Return [X, Y] of the center of cell containing provided text 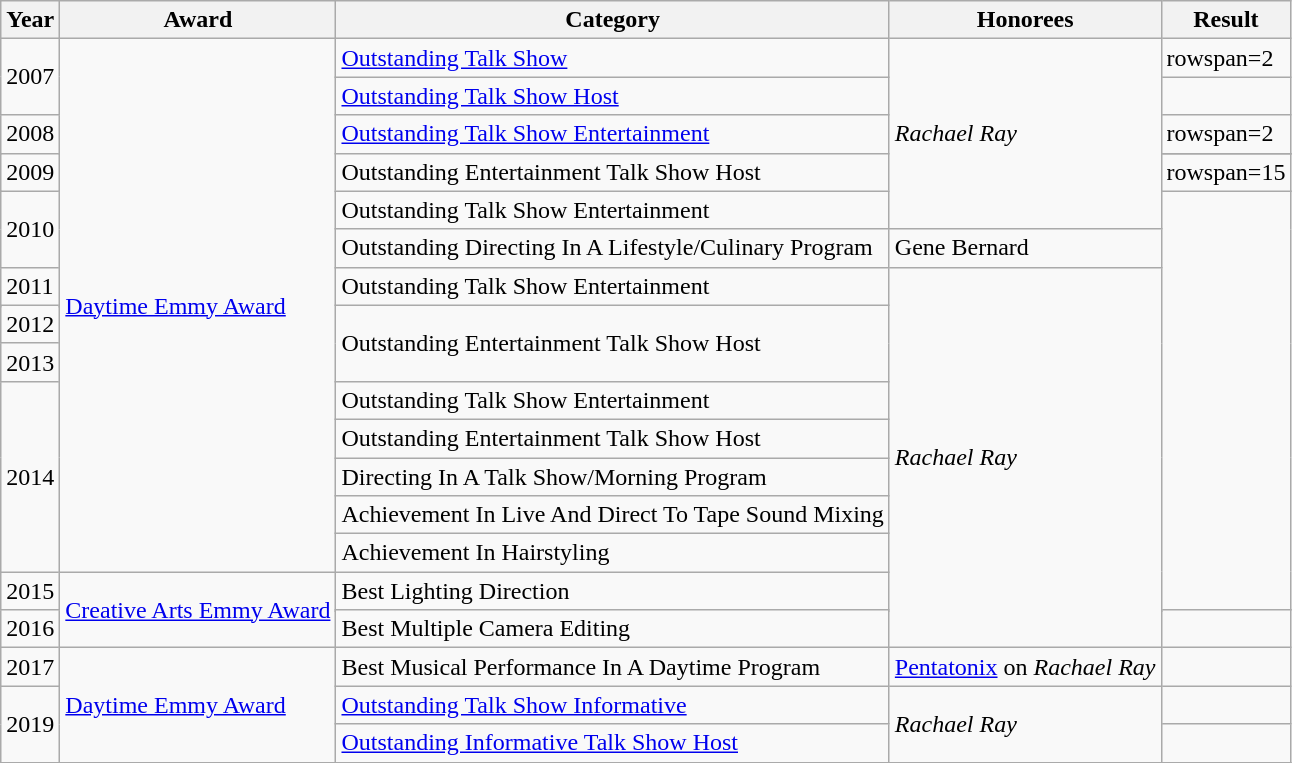
Pentatonix on Rachael Ray [1025, 667]
Gene Bernard [1025, 248]
Category [612, 20]
Achievement In Hairstyling [612, 553]
Directing In A Talk Show/Morning Program [612, 477]
2008 [30, 134]
2017 [30, 667]
Outstanding Talk Show Host [612, 96]
Outstanding Directing In A Lifestyle/Culinary Program [612, 248]
Best Lighting Direction [612, 591]
2010 [30, 229]
2019 [30, 724]
2013 [30, 362]
Outstanding Talk Show Informative [612, 705]
2016 [30, 629]
2015 [30, 591]
Year [30, 20]
rowspan=15 [1226, 172]
Award [198, 20]
2012 [30, 324]
Achievement In Live And Direct To Tape Sound Mixing [612, 515]
Outstanding Talk Show [612, 58]
2007 [30, 77]
2009 [30, 172]
2014 [30, 476]
Outstanding Informative Talk Show Host [612, 743]
Best Musical Performance In A Daytime Program [612, 667]
2011 [30, 286]
Creative Arts Emmy Award [198, 610]
Honorees [1025, 20]
Best Multiple Camera Editing [612, 629]
Result [1226, 20]
